Detect which cell encompasses the target text, then output its (x, y) center coordinate. 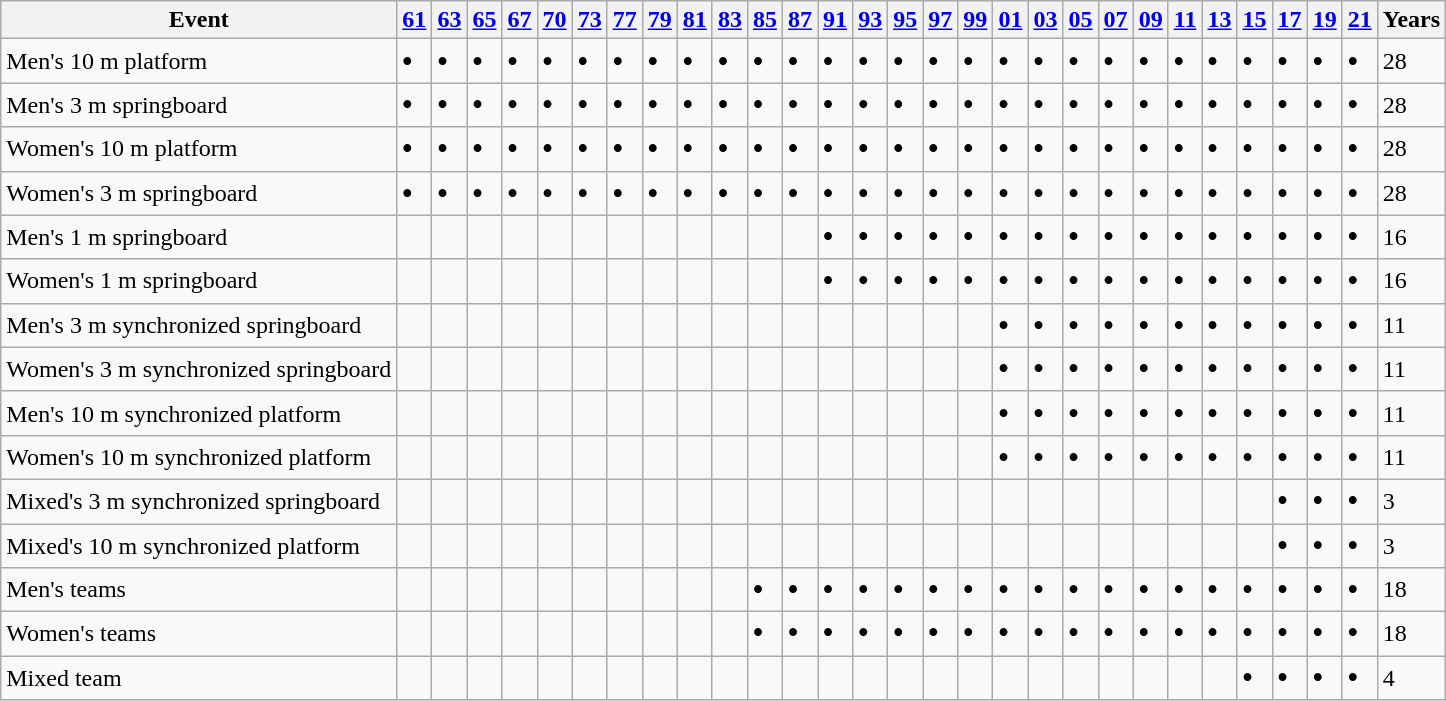
Women's 3 m springboard (199, 193)
91 (836, 20)
15 (1254, 20)
99 (976, 20)
97 (940, 20)
Years (1411, 20)
4 (1411, 678)
77 (624, 20)
Mixed's 3 m synchronized springboard (199, 501)
63 (450, 20)
Men's 10 m platform (199, 61)
Men's 3 m springboard (199, 105)
01 (1010, 20)
21 (1360, 20)
70 (554, 20)
87 (800, 20)
83 (730, 20)
61 (414, 20)
05 (1080, 20)
Mixed's 10 m synchronized platform (199, 546)
09 (1150, 20)
Event (199, 20)
Women's teams (199, 634)
07 (1116, 20)
17 (1290, 20)
85 (764, 20)
Men's 1 m springboard (199, 237)
65 (484, 20)
81 (694, 20)
03 (1046, 20)
Women's 10 m synchronized platform (199, 457)
93 (870, 20)
Women's 3 m synchronized springboard (199, 369)
73 (590, 20)
Women's 10 m platform (199, 149)
19 (1324, 20)
79 (660, 20)
Mixed team (199, 678)
Men's 10 m synchronized platform (199, 413)
95 (906, 20)
13 (1220, 20)
Men's 3 m synchronized springboard (199, 325)
Men's teams (199, 590)
67 (520, 20)
Women's 1 m springboard (199, 281)
